Extract the [x, y] coordinate from the center of the cell holding the provided text.  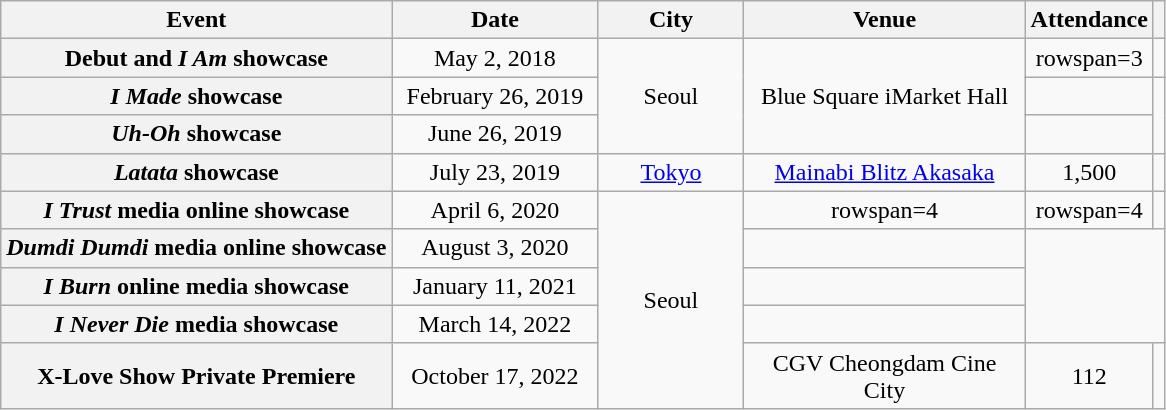
rowspan=3 [1089, 58]
Latata showcase [196, 172]
Date [495, 20]
X-Love Show Private Premiere [196, 376]
February 26, 2019 [495, 96]
April 6, 2020 [495, 210]
I Trust media online showcase [196, 210]
City [671, 20]
Event [196, 20]
March 14, 2022 [495, 324]
1,500 [1089, 172]
Attendance [1089, 20]
Venue [884, 20]
August 3, 2020 [495, 248]
I Burn online media showcase [196, 286]
October 17, 2022 [495, 376]
June 26, 2019 [495, 134]
Dumdi Dumdi media online showcase [196, 248]
July 23, 2019 [495, 172]
January 11, 2021 [495, 286]
112 [1089, 376]
Uh-Oh showcase [196, 134]
May 2, 2018 [495, 58]
Debut and I Am showcase [196, 58]
Blue Square iMarket Hall [884, 96]
I Never Die media showcase [196, 324]
Tokyo [671, 172]
CGV Cheongdam Cine City [884, 376]
Mainabi Blitz Akasaka [884, 172]
I Made showcase [196, 96]
